Capture the cell that displays the provided text and extract its [x, y] central coordinate. 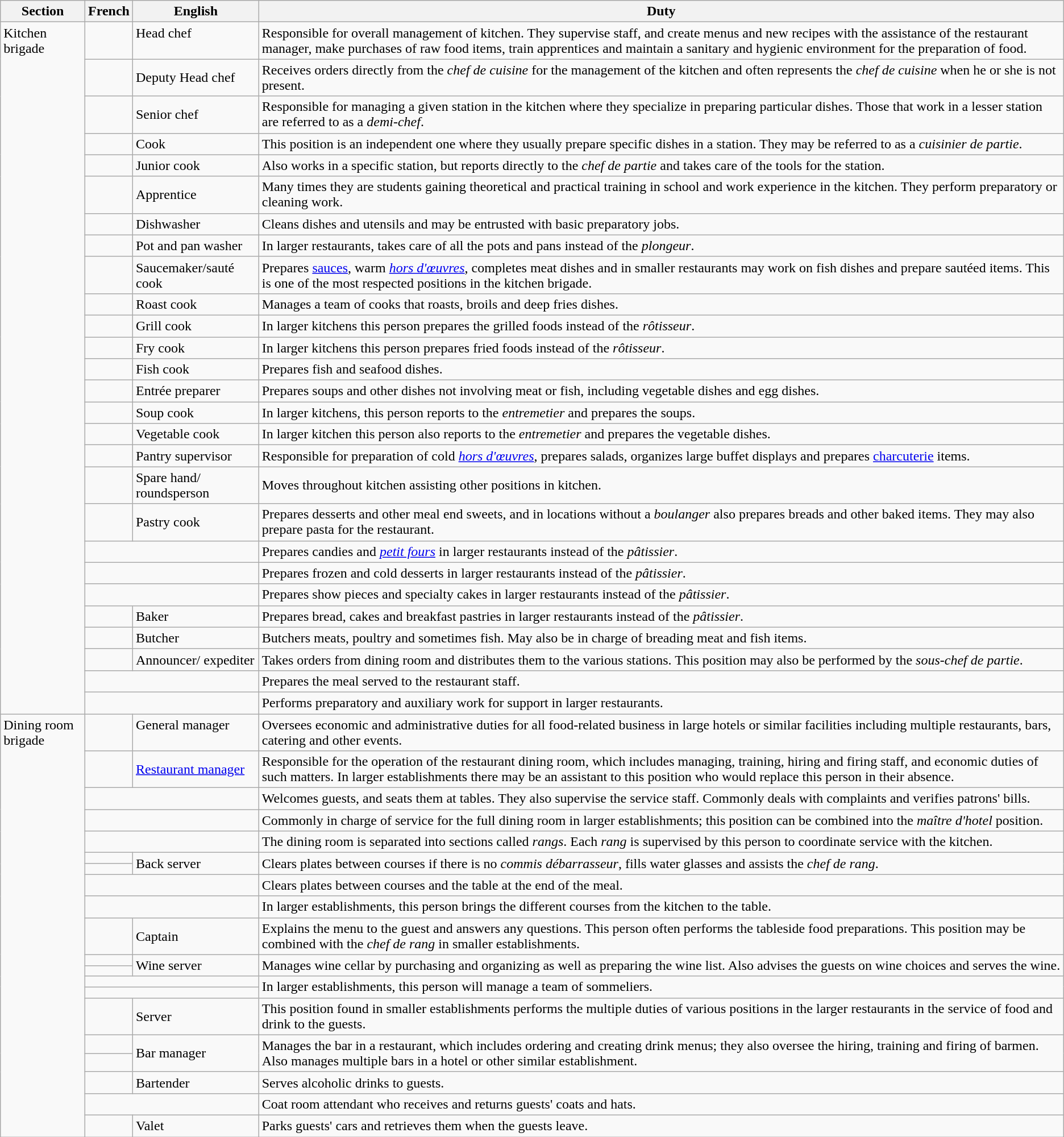
In larger restaurants, takes care of all the pots and pans instead of the plongeur. [661, 246]
Coat room attendant who receives and returns guests' coats and hats. [661, 1104]
Prepares soups and other dishes not involving meat or fish, including vegetable dishes and egg dishes. [661, 391]
Bar manager [196, 1053]
Commonly in charge of service for the full dining room in larger establishments; this position can be combined into the maître d'hotel position. [661, 820]
Saucemaker/sauté cook [196, 275]
Butchers meats, poultry and sometimes fish. May also be in charge of breading meat and fish items. [661, 638]
Spare hand/ roundsperson [196, 485]
Pantry supervisor [196, 456]
Prepares frozen and cold desserts in larger restaurants instead of the pâtissier. [661, 573]
Prepares the meal served to the restaurant staff. [661, 681]
French [109, 11]
In larger kitchens this person prepares fried foods instead of the rôtisseur. [661, 347]
Prepares candies and petit fours in larger restaurants instead of the pâtissier. [661, 551]
Restaurant manager [196, 770]
Kitchen brigade [43, 368]
Responsible for preparation of cold hors d'œuvres, prepares salads, organizes large buffet displays and prepares charcuterie items. [661, 456]
Fish cook [196, 370]
The dining room is separated into sections called rangs. Each rang is supervised by this person to coordinate service with the kitchen. [661, 842]
Performs preparatory and auxiliary work for support in larger restaurants. [661, 703]
Fry cook [196, 347]
Entrée preparer [196, 391]
Takes orders from dining room and distributes them to the various stations. This position may also be performed by the sous-chef de partie. [661, 659]
Baker [196, 616]
Pot and pan washer [196, 246]
Clears plates between courses and the table at the end of the meal. [661, 885]
Prepares show pieces and specialty cakes in larger restaurants instead of the pâtissier. [661, 595]
Deputy Head chef [196, 77]
Bartender [196, 1082]
Prepares bread, cakes and breakfast pastries in larger restaurants instead of the pâtissier. [661, 616]
Roast cook [196, 304]
In larger kitchens, this person reports to the entremetier and prepares the soups. [661, 413]
Junior cook [196, 165]
Welcomes guests, and seats them at tables. They also supervise the service staff. Commonly deals with complaints and verifies patrons' bills. [661, 799]
In larger kitchen this person also reports to the entremetier and prepares the vegetable dishes. [661, 434]
Clears plates between courses if there is no commis débarrasseur, fills water glasses and assists the chef de rang. [661, 864]
Manages wine cellar by purchasing and organizing as well as preparing the wine list. Also advises the guests on wine choices and serves the wine. [661, 965]
Manages a team of cooks that roasts, broils and deep fries dishes. [661, 304]
This position is an independent one where they usually prepare specific dishes in a station. They may be referred to as a cuisinier de partie. [661, 144]
Captain [196, 936]
Valet [196, 1126]
Prepares fish and seafood dishes. [661, 370]
Parks guests' cars and retrieves them when the guests leave. [661, 1126]
In larger establishments, this person brings the different courses from the kitchen to the table. [661, 907]
Dining room brigade [43, 926]
Also works in a specific station, but reports directly to the chef de partie and takes care of the tools for the station. [661, 165]
General manager [196, 732]
In larger kitchens this person prepares the grilled foods instead of the rôtisseur. [661, 326]
Dishwasher [196, 224]
Server [196, 1016]
Apprentice [196, 194]
Announcer/ expediter [196, 659]
Grill cook [196, 326]
English [196, 11]
Senior chef [196, 115]
Section [43, 11]
Head chef [196, 41]
Wine server [196, 965]
Cleans dishes and utensils and may be entrusted with basic preparatory jobs. [661, 224]
Duty [661, 11]
Butcher [196, 638]
Serves alcoholic drinks to guests. [661, 1082]
Moves throughout kitchen assisting other positions in kitchen. [661, 485]
Pastry cook [196, 522]
Vegetable cook [196, 434]
Cook [196, 144]
In larger establishments, this person will manage a team of sommeliers. [661, 987]
Back server [196, 864]
Soup cook [196, 413]
